Detect which cell encompasses the target text, then output its [X, Y] center coordinate. 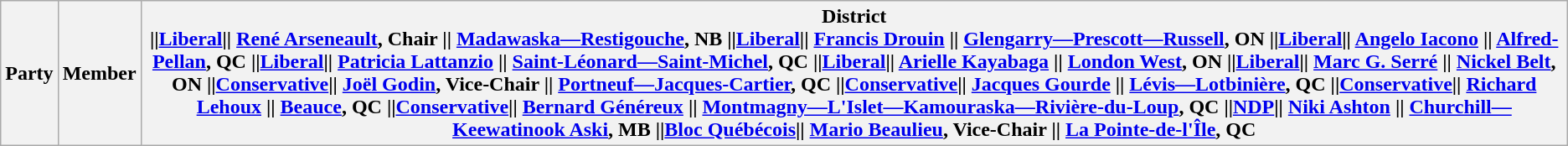
Party [29, 74]
Member [99, 74]
